Scan for the cell matching the given text and deliver its [X, Y] coordinate at center. 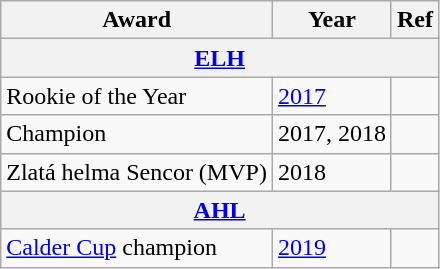
2017 [332, 96]
Rookie of the Year [137, 96]
ELH [220, 58]
Ref [414, 20]
2018 [332, 172]
Zlatá helma Sencor (MVP) [137, 172]
2017, 2018 [332, 134]
Year [332, 20]
AHL [220, 210]
Award [137, 20]
Calder Cup champion [137, 248]
2019 [332, 248]
Champion [137, 134]
